For the text-containing cell, return its midpoint in (x, y) coordinate format. 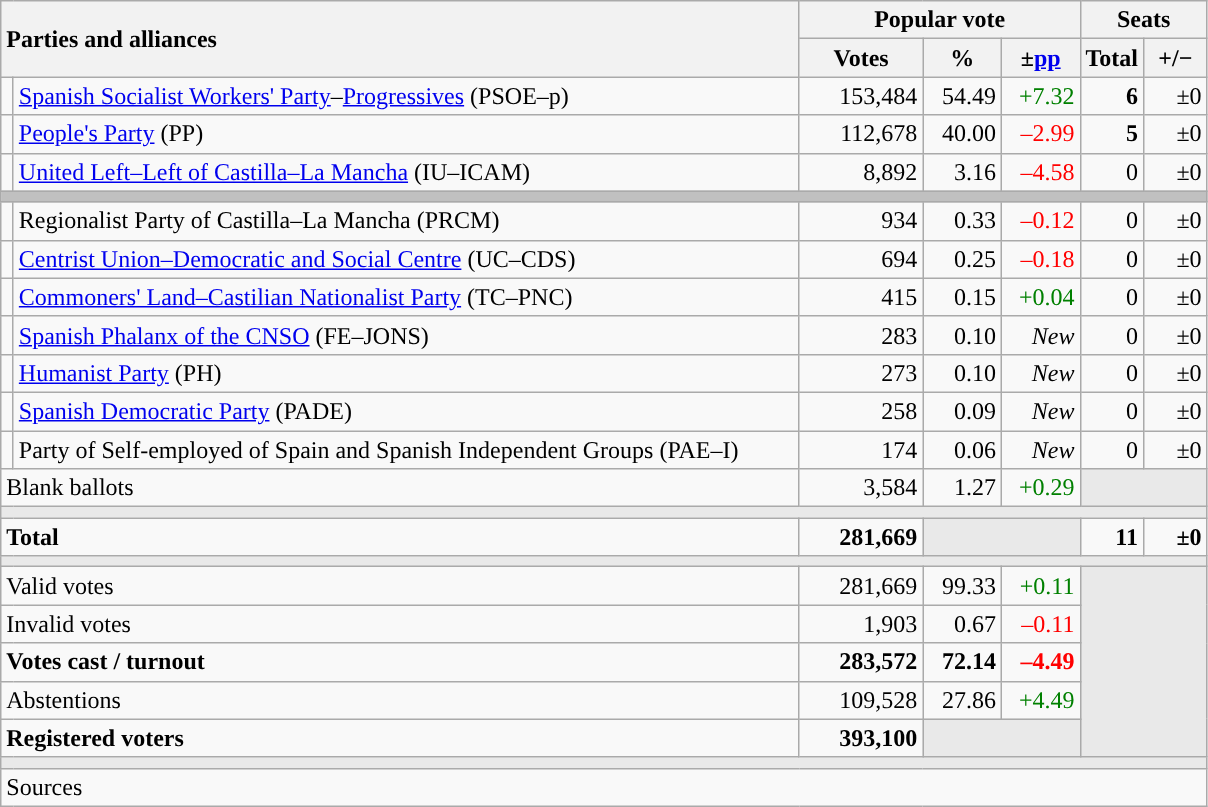
Humanist Party (PH) (406, 373)
153,484 (861, 96)
0.09 (962, 411)
–0.12 (1040, 221)
258 (861, 411)
109,528 (861, 700)
283 (861, 335)
54.49 (962, 96)
–4.49 (1040, 662)
±pp (1040, 58)
+7.32 (1040, 96)
5 (1112, 134)
Votes cast / turnout (400, 662)
Parties and alliances (400, 39)
6 (1112, 96)
Registered voters (400, 738)
% (962, 58)
273 (861, 373)
283,572 (861, 662)
Spanish Socialist Workers' Party–Progressives (PSOE–p) (406, 96)
+0.04 (1040, 297)
–2.99 (1040, 134)
+4.49 (1040, 700)
27.86 (962, 700)
Seats (1144, 20)
3,584 (861, 488)
72.14 (962, 662)
Regionalist Party of Castilla–La Mancha (PRCM) (406, 221)
Votes (861, 58)
–0.11 (1040, 624)
393,100 (861, 738)
415 (861, 297)
694 (861, 259)
3.16 (962, 172)
Centrist Union–Democratic and Social Centre (UC–CDS) (406, 259)
Party of Self-employed of Spain and Spanish Independent Groups (PAE–I) (406, 449)
0.33 (962, 221)
Popular vote (940, 20)
Blank ballots (400, 488)
11 (1112, 537)
People's Party (PP) (406, 134)
+0.11 (1040, 586)
+/− (1176, 58)
1.27 (962, 488)
174 (861, 449)
8,892 (861, 172)
Spanish Phalanx of the CNSO (FE–JONS) (406, 335)
99.33 (962, 586)
Commoners' Land–Castilian Nationalist Party (TC–PNC) (406, 297)
0.67 (962, 624)
Spanish Democratic Party (PADE) (406, 411)
0.25 (962, 259)
934 (861, 221)
–0.18 (1040, 259)
Sources (604, 787)
1,903 (861, 624)
112,678 (861, 134)
40.00 (962, 134)
0.15 (962, 297)
–4.58 (1040, 172)
+0.29 (1040, 488)
United Left–Left of Castilla–La Mancha (IU–ICAM) (406, 172)
Invalid votes (400, 624)
Valid votes (400, 586)
0.06 (962, 449)
Abstentions (400, 700)
